From the cell containing the given text, extract its center point as [x, y] coordinate. 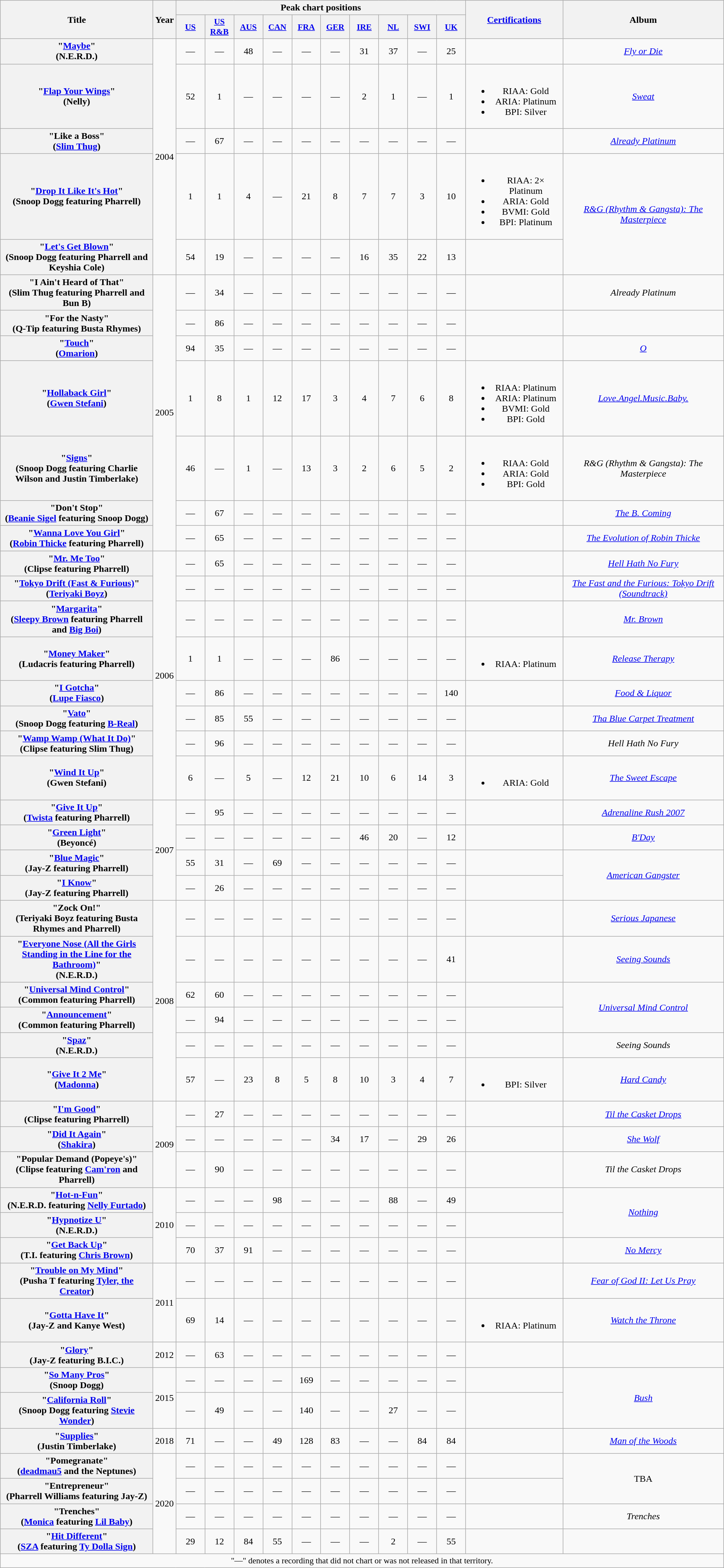
TBA [643, 1479]
"Let's Get Blown"(Snoop Dogg featuring Pharrell and Keyshia Cole) [77, 257]
2020 [165, 1504]
"California Roll"(Snoop Dogg featuring Stevie Wonder) [77, 1410]
52 [190, 96]
"Give It Up"(Twista featuring Pharrell) [77, 812]
"Mr. Me Too"(Clipse featuring Pharrell) [77, 563]
IRE [364, 27]
Love.Angel.Music.Baby. [643, 398]
BPI: Silver [514, 1079]
"I Gotcha"(Lupe Fiasco) [77, 693]
Man of the Woods [643, 1441]
RIAA: GoldARIA: GoldBPI: Gold [514, 468]
Bush [643, 1397]
Universal Mind Control [643, 1007]
Trenches [643, 1517]
Certifications [514, 19]
"Hit Different"(SZA featuring Ty Dolla Sign) [77, 1541]
"Signs"(Snoop Dogg featuring Charlie Wilson and Justin Timberlake) [77, 468]
71 [190, 1441]
The Sweet Escape [643, 778]
2010 [165, 1225]
62 [190, 995]
63 [220, 1355]
"Zock On!"(Teriyaki Boyz featuring Busta Rhymes and Pharrell) [77, 918]
"I Know"(Jay-Z featuring Pharrell) [77, 887]
2008 [165, 1000]
"Give It 2 Me"(Madonna) [77, 1079]
American Gangster [643, 875]
"Entrepreneur"(Pharrell Williams featuring Jay-Z) [77, 1491]
"Margarita"(Sleepy Brown featuring Pharrell and Big Boi) [77, 619]
"For the Nasty"(Q-Tip featuring Busta Rhymes) [77, 323]
2007 [165, 850]
48 [248, 51]
2018 [165, 1441]
Nothing [643, 1212]
"Supplies"(Justin Timberlake) [77, 1441]
UK [451, 27]
"Hollaback Girl"(Gwen Stefani) [77, 398]
90 [220, 1170]
23 [248, 1079]
"Wind It Up"(Gwen Stefani) [77, 778]
Tha Blue Carpet Treatment [643, 718]
85 [220, 718]
83 [335, 1441]
CAN [278, 27]
GER [335, 27]
"Green Light"(Beyoncé) [77, 837]
96 [220, 744]
FRA [306, 27]
"Touch"(Omarion) [77, 348]
"Wamp Wamp (What It Do)"(Clipse featuring Slim Thug) [77, 744]
2006 [165, 675]
Title [77, 19]
"Money Maker"(Ludacris featuring Pharrell) [77, 658]
"Did It Again"(Shakira) [77, 1139]
"Popular Demand (Popeye's)"(Clipse featuring Cam'ron and Pharrell) [77, 1170]
Sweat [643, 96]
57 [190, 1079]
The Fast and the Furious: Tokyo Drift (Soundtrack) [643, 589]
SWI [422, 27]
"Tokyo Drift (Fast & Furious)"(Teriyaki Boyz) [77, 589]
RIAA: PlatinumARIA: PlatinumBVMI: GoldBPI: Gold [514, 398]
"Don't Stop"(Beanie Sigel featuring Snoop Dogg) [77, 513]
Watch the Throne [643, 1320]
RIAA: 2× PlatinumARIA: GoldBVMI: GoldBPI: Platinum [514, 197]
2009 [165, 1144]
2015 [165, 1397]
2004 [165, 157]
"I'm Good"(Clipse featuring Pharrell) [77, 1114]
US R&B [220, 27]
41 [451, 959]
2011 [165, 1302]
Album [643, 19]
AUS [248, 27]
60 [220, 995]
128 [306, 1441]
20 [393, 837]
B'Day [643, 837]
"Get Back Up"(T.I. featuring Chris Brown) [77, 1250]
"Pomegranate"(deadmau5 and the Neptunes) [77, 1466]
"Wanna Love You Girl"(Robin Thicke featuring Pharrell) [77, 539]
"Gotta Have It"(Jay-Z and Kanye West) [77, 1320]
"Hot-n-Fun"(N.E.R.D. featuring Nelly Furtado) [77, 1200]
Adrenaline Rush 2007 [643, 812]
22 [422, 257]
Hard Candy [643, 1079]
"Universal Mind Control"(Common featuring Pharrell) [77, 995]
88 [393, 1200]
"Announcement"(Common featuring Pharrell) [77, 1020]
70 [190, 1250]
95 [220, 812]
Food & Liquor [643, 693]
"—" denotes a recording that did not chart or was not released in that territory. [362, 1561]
ARIA: Gold [514, 778]
169 [306, 1380]
25 [451, 51]
US [190, 27]
The B. Coming [643, 513]
She Wolf [643, 1139]
"Glory"(Jay-Z featuring B.I.C.) [77, 1355]
RIAA: GoldARIA: PlatinumBPI: Silver [514, 96]
Fly or Die [643, 51]
"Drop It Like It's Hot"(Snoop Dogg featuring Pharrell) [77, 197]
"I Ain't Heard of That"(Slim Thug featuring Pharrell and Bun B) [77, 292]
"Trouble on My Mind"(Pusha T featuring Tyler, the Creator) [77, 1281]
2012 [165, 1355]
Release Therapy [643, 658]
Peak chart positions [321, 8]
19 [220, 257]
"Maybe"(N.E.R.D.) [77, 51]
"Blue Magic"(Jay-Z featuring Pharrell) [77, 863]
Serious Japanese [643, 918]
"Like a Boss"(Slim Thug) [77, 141]
"Everyone Nose (All the Girls Standing in the Line for the Bathroom)"(N.E.R.D.) [77, 959]
91 [248, 1250]
54 [190, 257]
Year [165, 19]
98 [278, 1200]
"Vato"(Snoop Dogg featuring B-Real) [77, 718]
No Mercy [643, 1250]
Fear of God II: Let Us Pray [643, 1281]
Mr. Brown [643, 619]
"Hypnotize U"(N.E.R.D.) [77, 1225]
"Flap Your Wings"(Nelly) [77, 96]
16 [364, 257]
The Evolution of Robin Thicke [643, 539]
"Spaz"(N.E.R.D.) [77, 1045]
2005 [165, 412]
"So Many Pros"(Snoop Dogg) [77, 1380]
"Trenches"(Monica featuring Lil Baby) [77, 1517]
O [643, 348]
NL [393, 27]
